Scan for the cell matching the given text and deliver its [X, Y] coordinate at center. 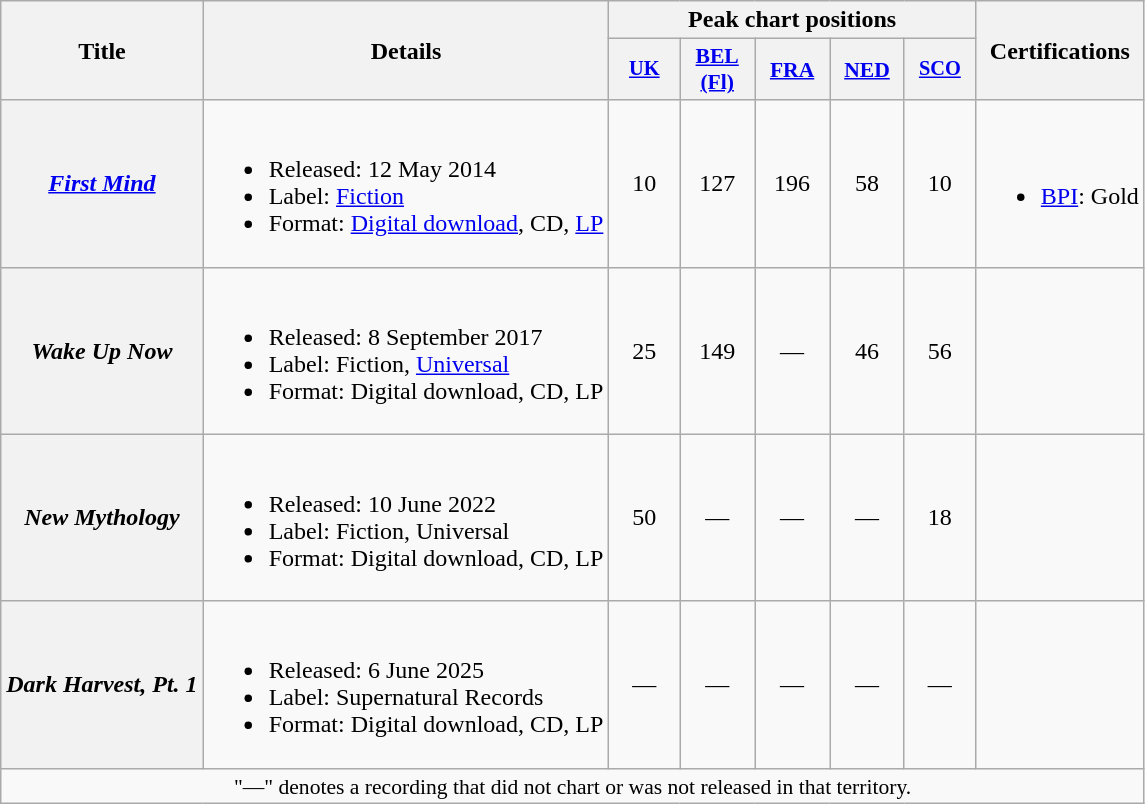
First Mind [102, 184]
BPI: Gold [1060, 184]
50 [644, 518]
196 [792, 184]
Wake Up Now [102, 350]
Details [406, 50]
Released: 12 May 2014Label: FictionFormat: Digital download, CD, LP [406, 184]
Title [102, 50]
FRA [792, 70]
18 [940, 518]
"—" denotes a recording that did not chart or was not released in that territory. [573, 786]
58 [868, 184]
Peak chart positions [792, 20]
UK [644, 70]
New Mythology [102, 518]
BEL (Fl) [718, 70]
46 [868, 350]
SCO [940, 70]
127 [718, 184]
Released: 10 June 2022Label: Fiction, UniversalFormat: Digital download, CD, LP [406, 518]
Certifications [1060, 50]
Released: 8 September 2017Label: Fiction, UniversalFormat: Digital download, CD, LP [406, 350]
Released: 6 June 2025Label: Supernatural RecordsFormat: Digital download, CD, LP [406, 684]
56 [940, 350]
Dark Harvest, Pt. 1 [102, 684]
NED [868, 70]
25 [644, 350]
149 [718, 350]
